Pinpoint the cell where the given text exists, returning its (x, y) midpoint coordinate. 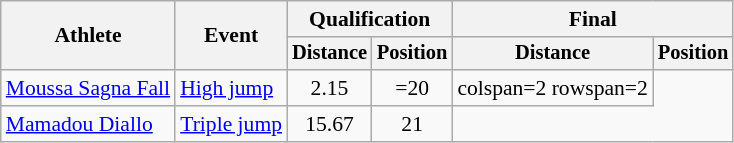
Final (592, 19)
2.15 (330, 88)
colspan=2 rowspan=2 (552, 88)
Mamadou Diallo (88, 124)
15.67 (330, 124)
21 (412, 124)
High jump (231, 88)
Triple jump (231, 124)
=20 (412, 88)
Moussa Sagna Fall (88, 88)
Qualification (370, 19)
Event (231, 36)
Athlete (88, 36)
